Scan for the cell matching the given text and deliver its [X, Y] coordinate at center. 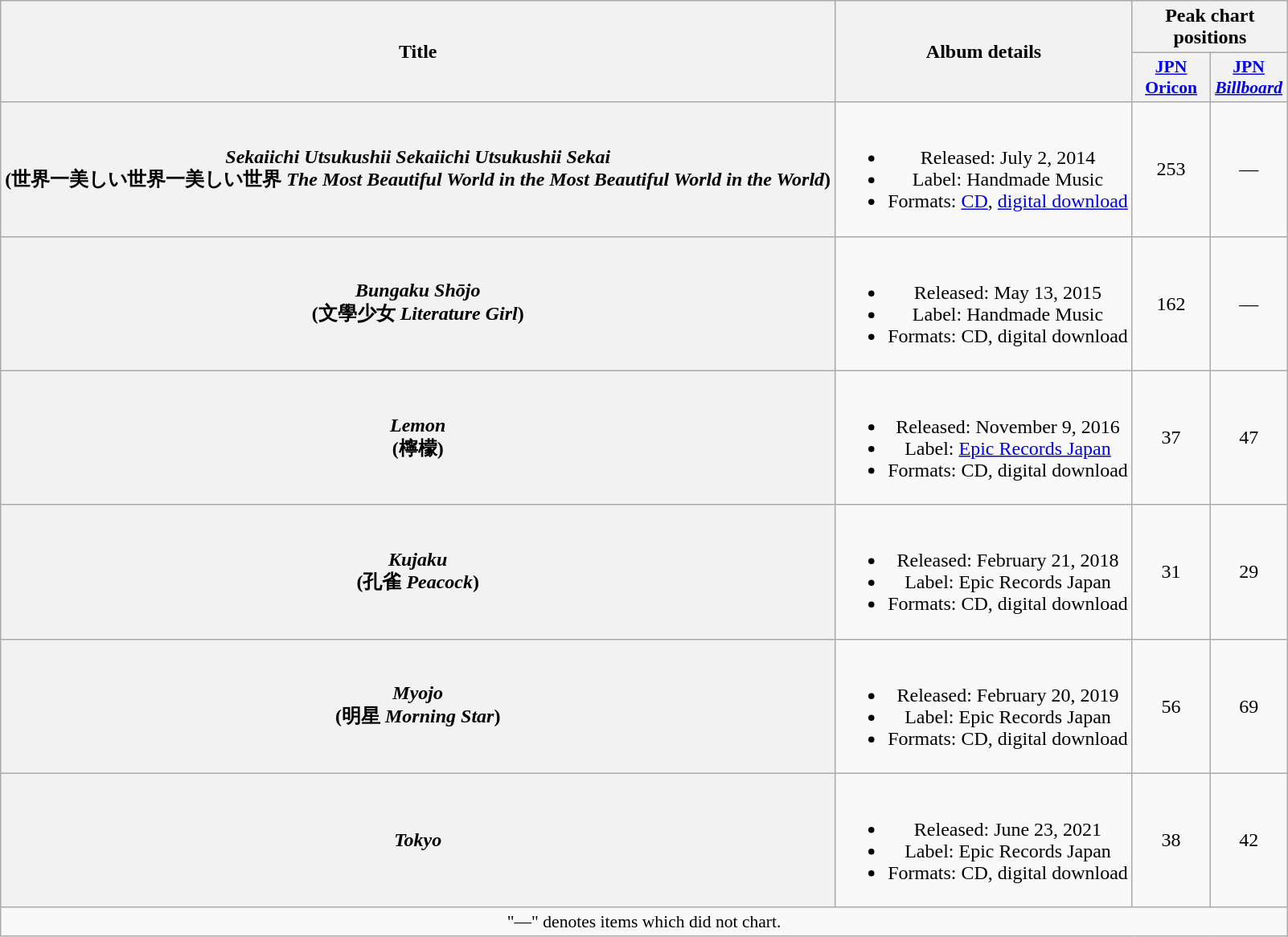
Tokyo [418, 841]
29 [1249, 572]
31 [1171, 572]
38 [1171, 841]
Released: May 13, 2015Label: Handmade MusicFormats: CD, digital download [984, 304]
Title [418, 51]
42 [1249, 841]
Bungaku Shōjo(文學少女 Literature Girl) [418, 304]
Myojo(明星 Morning Star) [418, 706]
69 [1249, 706]
253 [1171, 169]
37 [1171, 437]
Sekaiichi Utsukushii Sekaiichi Utsukushii Sekai(世界一美しい世界一美しい世界 The Most Beautiful World in the Most Beautiful World in the World) [418, 169]
JPNBillboard [1249, 77]
Released: June 23, 2021Label: Epic Records JapanFormats: CD, digital download [984, 841]
Lemon(檸檬) [418, 437]
Released: November 9, 2016Label: Epic Records JapanFormats: CD, digital download [984, 437]
Peak chart positions [1209, 27]
162 [1171, 304]
Kujaku(孔雀 Peacock) [418, 572]
"—" denotes items which did not chart. [645, 922]
Released: July 2, 2014Label: Handmade MusicFormats: CD, digital download [984, 169]
JPNOricon [1171, 77]
56 [1171, 706]
Album details [984, 51]
Released: February 20, 2019Label: Epic Records JapanFormats: CD, digital download [984, 706]
47 [1249, 437]
Released: February 21, 2018Label: Epic Records JapanFormats: CD, digital download [984, 572]
